Detect which cell encompasses the target text, then output its (X, Y) center coordinate. 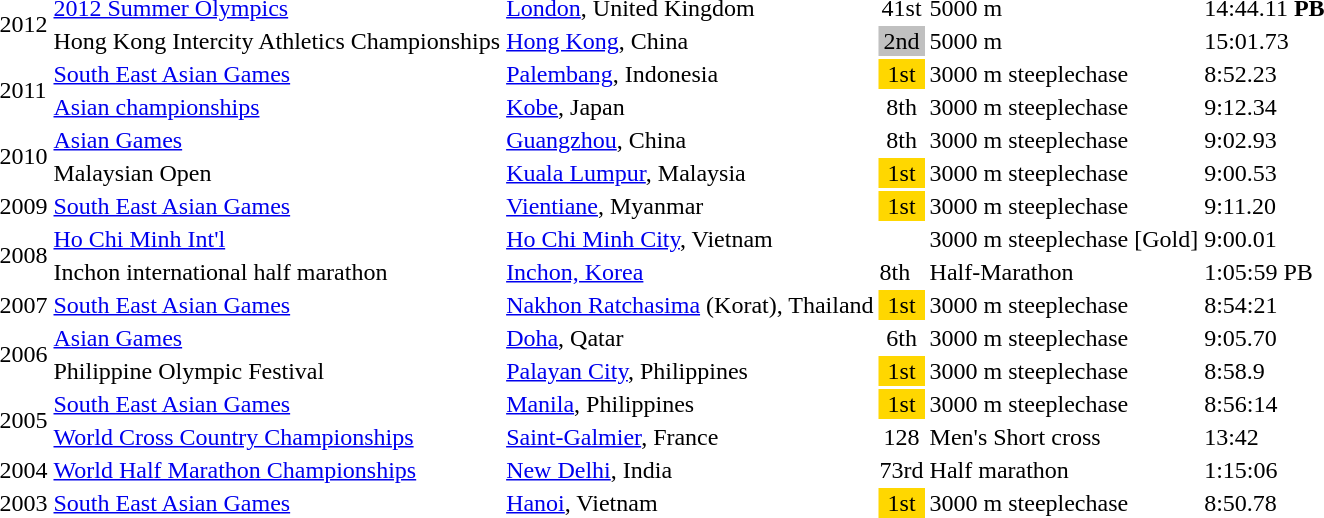
Manila, Philippines (690, 404)
Saint-Galmier, France (690, 437)
Half marathon (1064, 470)
Hong Kong Intercity Athletics Championships (277, 41)
128 (902, 437)
Hong Kong, China (690, 41)
Kuala Lumpur, Malaysia (690, 173)
Guangzhou, China (690, 140)
Philippine Olympic Festival (277, 371)
Malaysian Open (277, 173)
5000 m (1064, 41)
Vientiane, Myanmar (690, 206)
Palayan City, Philippines (690, 371)
Hanoi, Vietnam (690, 503)
3000 m steeplechase [Gold] (1064, 239)
Ho Chi Minh Int'l (277, 239)
73rd (902, 470)
Inchon international half marathon (277, 272)
Palembang, Indonesia (690, 74)
Men's Short cross (1064, 437)
Nakhon Ratchasima (Korat), Thailand (690, 305)
Inchon, Korea (690, 272)
6th (902, 338)
Doha, Qatar (690, 338)
Half-Marathon (1064, 272)
World Cross Country Championships (277, 437)
Kobe, Japan (690, 107)
Ho Chi Minh City, Vietnam (690, 239)
New Delhi, India (690, 470)
World Half Marathon Championships (277, 470)
Asian championships (277, 107)
2nd (902, 41)
